Provide the [X, Y] coordinate of the cell's center where the given text is located.  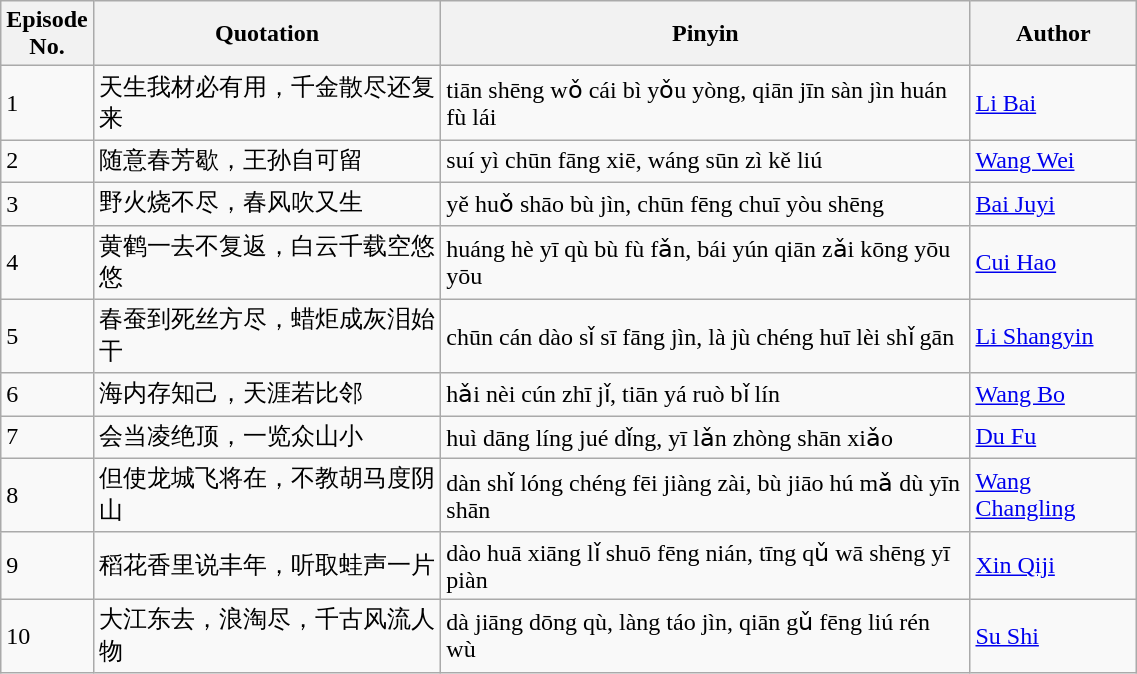
4 [47, 262]
Wang Bo [1054, 394]
但使龙城飞将在，不教胡马度阴山 [267, 495]
会当凌绝顶，一览众山小 [267, 438]
7 [47, 438]
10 [47, 636]
6 [47, 394]
稻花香里说丰年，听取蛙声一片 [267, 566]
yě huǒ shāo bù jìn, chūn fēng chuī yòu shēng [706, 204]
Bai Juyi [1054, 204]
Pinyin [706, 34]
春蚕到死丝方尽，蜡炬成灰泪始干 [267, 336]
Cui Hao [1054, 262]
huì dāng líng jué dǐng, yī lǎn zhòng shān xiǎo [706, 438]
Xin Qiji [1054, 566]
大江东去，浪淘尽，千古风流人物 [267, 636]
Su Shi [1054, 636]
Du Fu [1054, 438]
随意春芳歇，王孙自可留 [267, 162]
天生我材必有用，千金散尽还复来 [267, 103]
Li Shangyin [1054, 336]
Episode No. [47, 34]
8 [47, 495]
dà jiāng dōng qù, làng táo jìn, qiān gǔ fēng liú rén wù [706, 636]
Wang Changling [1054, 495]
黄鹤一去不复返，白云千载空悠悠 [267, 262]
hǎi nèi cún zhī jǐ, tiān yá ruò bǐ lín [706, 394]
野火烧不尽，春风吹又生 [267, 204]
5 [47, 336]
chūn cán dào sǐ sī fāng jìn, là jù chéng huī lèi shǐ gān [706, 336]
1 [47, 103]
dào huā xiāng lǐ shuō fēng nián, tīng qǔ wā shēng yī piàn [706, 566]
2 [47, 162]
9 [47, 566]
Wang Wei [1054, 162]
海内存知己，天涯若比邻 [267, 394]
3 [47, 204]
Li Bai [1054, 103]
Author [1054, 34]
tiān shēng wǒ cái bì yǒu yòng, qiān jīn sàn jìn huán fù lái [706, 103]
suí yì chūn fāng xiē, wáng sūn zì kě liú [706, 162]
Quotation [267, 34]
dàn shǐ lóng chéng fēi jiàng zài, bù jiāo hú mǎ dù yīn shān [706, 495]
huáng hè yī qù bù fù fǎn, bái yún qiān zǎi kōng yōu yōu [706, 262]
